Determine the [x, y] coordinate at the center of the cell enclosing the given text.  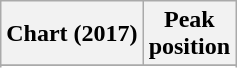
Chart (2017) [72, 34]
Peakposition [189, 34]
